Determine the (x, y) coordinate at the center of the cell enclosing the given text.  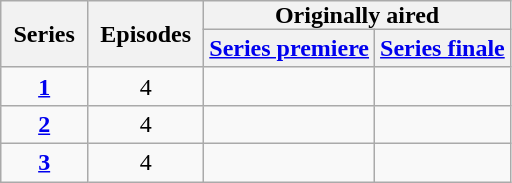
1 (44, 86)
Originally aired (357, 15)
Series finale (443, 48)
3 (44, 162)
2 (44, 124)
Series (44, 34)
Episodes (146, 34)
Series premiere (290, 48)
